From the cell containing the given text, extract its center point as (X, Y) coordinate. 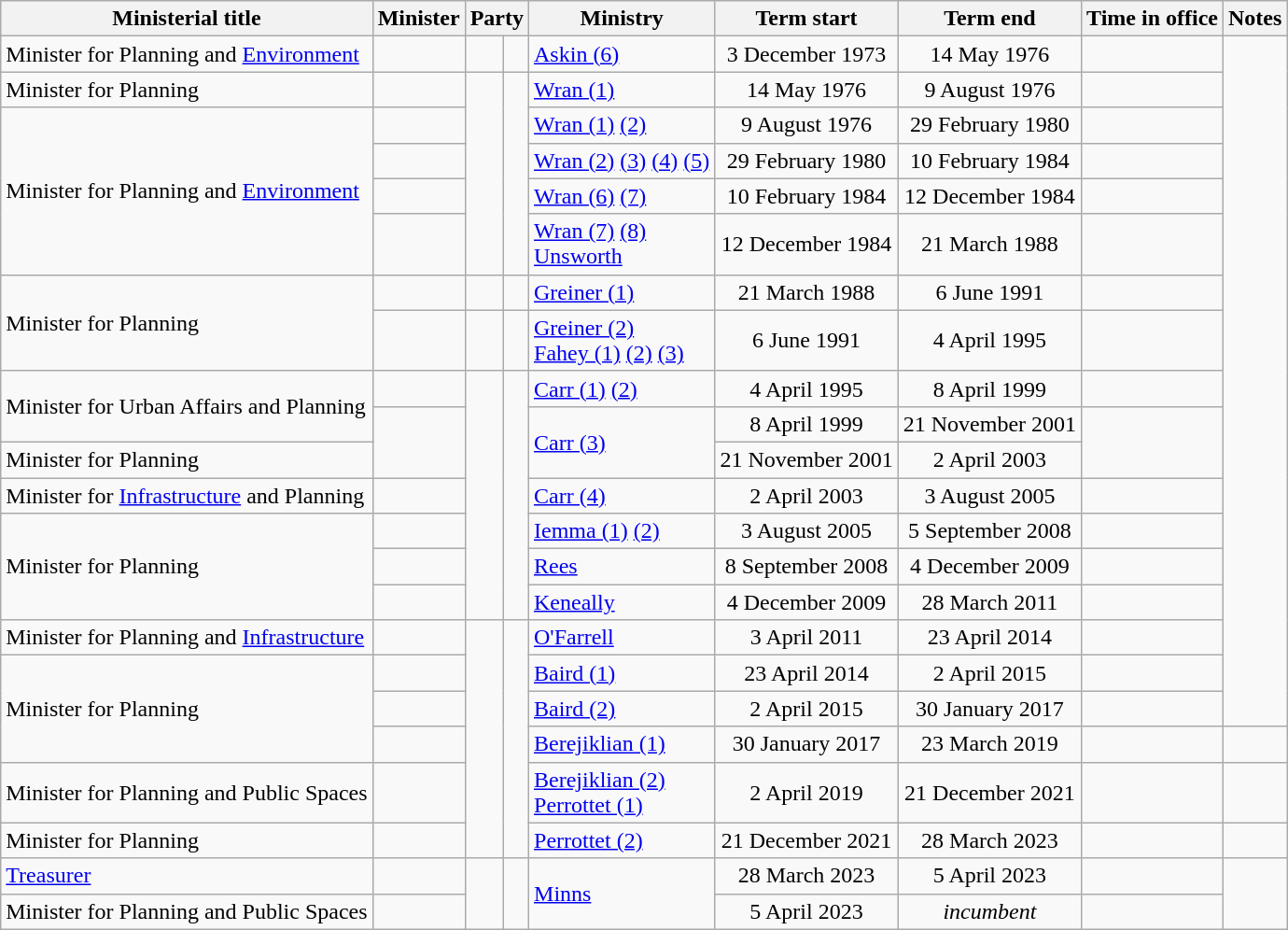
Minister for Infrastructure and Planning (187, 496)
8 September 2008 (806, 567)
Time in office (1153, 19)
Minister (418, 19)
Rees (622, 567)
incumbent (989, 911)
Term start (806, 19)
Wran (1) (622, 90)
Ministry (622, 19)
Wran (1) (2) (622, 125)
Askin (6) (622, 54)
Minister for Planning and Infrastructure (187, 638)
Baird (1) (622, 673)
2 April 2019 (806, 792)
3 April 2011 (806, 638)
Term end (989, 19)
Greiner (2)Fahey (1) (2) (3) (622, 340)
O'Farrell (622, 638)
Wran (7) (8)Unsworth (622, 245)
3 December 1973 (806, 54)
5 September 2008 (989, 531)
Minns (622, 894)
Carr (4) (622, 496)
23 March 2019 (989, 744)
Notes (1254, 19)
Ministerial title (187, 19)
Berejiklian (2)Perrottet (1) (622, 792)
Minister for Urban Affairs and Planning (187, 406)
Carr (3) (622, 442)
Wran (2) (3) (4) (5) (622, 161)
Carr (1) (2) (622, 388)
28 March 2011 (989, 602)
Greiner (1) (622, 292)
Perrottet (2) (622, 840)
Party (497, 19)
Baird (2) (622, 709)
Berejiklian (1) (622, 744)
Wran (6) (7) (622, 196)
Iemma (1) (2) (622, 531)
Keneally (622, 602)
Treasurer (187, 876)
